Locate the cell with the specified text and output its (X, Y) center coordinate. 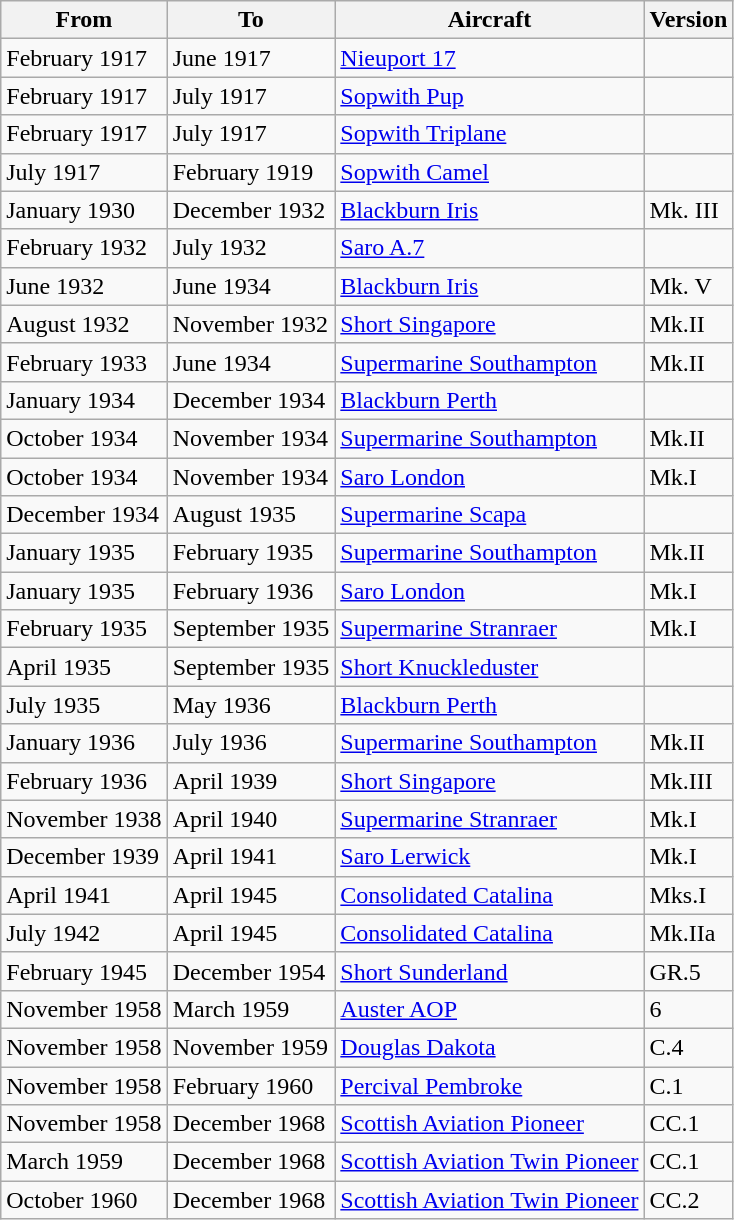
November 1932 (251, 324)
Aircraft (490, 20)
Mk. III (688, 210)
Mk.III (688, 781)
January 1930 (84, 210)
C.1 (688, 1085)
C.4 (688, 1047)
February 1932 (84, 248)
Sopwith Camel (490, 172)
6 (688, 1009)
From (84, 20)
December 1954 (251, 971)
Version (688, 20)
June 1917 (251, 58)
October 1960 (84, 1200)
December 1932 (251, 210)
CC.2 (688, 1200)
January 1934 (84, 400)
April 1940 (251, 819)
July 1942 (84, 933)
July 1936 (251, 743)
April 1935 (84, 667)
August 1935 (251, 515)
February 1945 (84, 971)
Nieuport 17 (490, 58)
Saro A.7 (490, 248)
Sopwith Pup (490, 96)
July 1935 (84, 705)
November 1938 (84, 819)
February 1933 (84, 362)
December 1939 (84, 857)
Percival Pembroke (490, 1085)
Auster AOP (490, 1009)
April 1939 (251, 781)
May 1936 (251, 705)
February 1960 (251, 1085)
GR.5 (688, 971)
Mk. V (688, 286)
Saro Lerwick (490, 857)
August 1932 (84, 324)
January 1936 (84, 743)
Douglas Dakota (490, 1047)
Short Knuckleduster (490, 667)
To (251, 20)
November 1959 (251, 1047)
Scottish Aviation Pioneer (490, 1124)
Sopwith Triplane (490, 134)
July 1932 (251, 248)
June 1932 (84, 286)
Mks.I (688, 895)
Short Sunderland (490, 971)
Supermarine Scapa (490, 515)
Mk.IIa (688, 933)
February 1919 (251, 172)
